For the text-containing cell, return its midpoint in [X, Y] coordinate format. 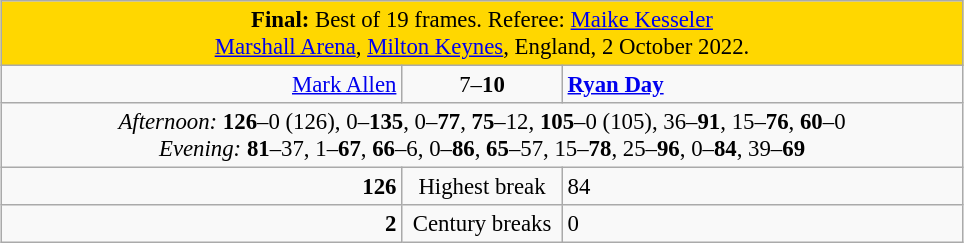
Afternoon: 126–0 (126), 0–135, 0–77, 75–12, 105–0 (105), 36–91, 15–76, 60–0 Evening: 81–37, 1–67, 66–6, 0–86, 65–57, 15–78, 25–96, 0–84, 39–69 [482, 136]
7–10 [482, 85]
126 [202, 187]
84 [762, 187]
Century breaks [482, 224]
Ryan Day [762, 85]
0 [762, 224]
2 [202, 224]
Highest break [482, 187]
Final: Best of 19 frames. Referee: Maike Kesseler Marshall Arena, Milton Keynes, England, 2 October 2022. [482, 34]
Mark Allen [202, 85]
